Provide the [X, Y] coordinate of the cell's center where the given text is located.  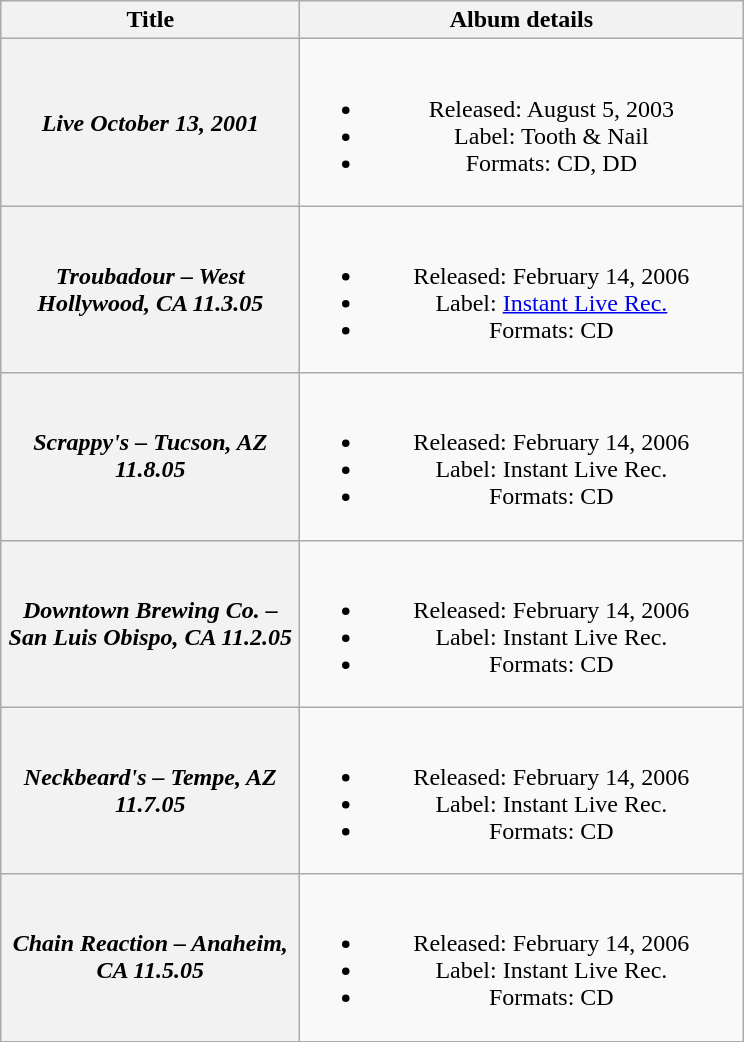
Downtown Brewing Co. – San Luis Obispo, CA 11.2.05 [150, 624]
Released: August 5, 2003 Label: Tooth & NailFormats: CD, DD [522, 122]
Album details [522, 20]
Neckbeard's – Tempe, AZ 11.7.05 [150, 790]
Title [150, 20]
Live October 13, 2001 [150, 122]
Scrappy's – Tucson, AZ 11.8.05 [150, 456]
Troubadour – West Hollywood, CA 11.3.05 [150, 290]
Chain Reaction – Anaheim, CA 11.5.05 [150, 958]
